Determine the (x, y) coordinate at the center of the cell enclosing the given text.  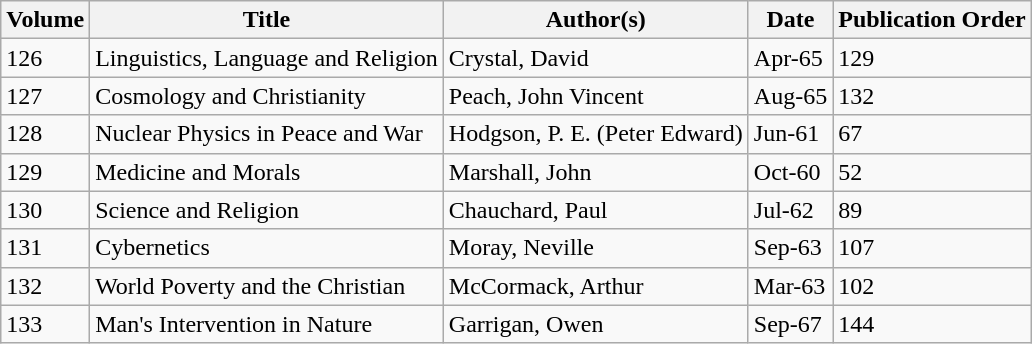
Title (267, 20)
Sep-67 (790, 324)
Apr-65 (790, 58)
Sep-63 (790, 248)
Cybernetics (267, 248)
144 (932, 324)
Chauchard, Paul (596, 210)
126 (46, 58)
107 (932, 248)
Aug-65 (790, 96)
Jun-61 (790, 134)
67 (932, 134)
128 (46, 134)
Hodgson, P. E. (Peter Edward) (596, 134)
Linguistics, Language and Religion (267, 58)
89 (932, 210)
Marshall, John (596, 172)
Nuclear Physics in Peace and War (267, 134)
Peach, John Vincent (596, 96)
Moray, Neville (596, 248)
Mar-63 (790, 286)
Man's Intervention in Nature (267, 324)
McCormack, Arthur (596, 286)
Oct-60 (790, 172)
127 (46, 96)
Author(s) (596, 20)
130 (46, 210)
World Poverty and the Christian (267, 286)
102 (932, 286)
Garrigan, Owen (596, 324)
52 (932, 172)
131 (46, 248)
Crystal, David (596, 58)
Date (790, 20)
Science and Religion (267, 210)
Jul-62 (790, 210)
133 (46, 324)
Medicine and Morals (267, 172)
Publication Order (932, 20)
Volume (46, 20)
Cosmology and Christianity (267, 96)
